For the text-containing cell, return its midpoint in [x, y] coordinate format. 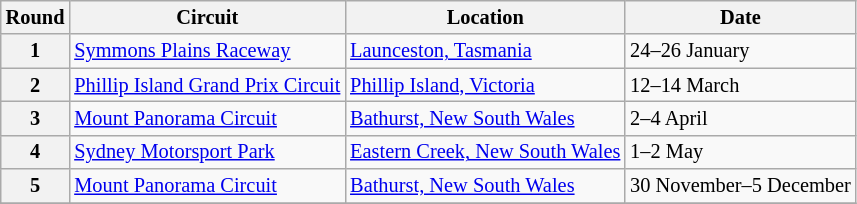
24–26 January [740, 51]
Launceston, Tasmania [485, 51]
Phillip Island, Victoria [485, 85]
Phillip Island Grand Prix Circuit [207, 85]
1–2 May [740, 152]
2–4 April [740, 118]
2 [36, 85]
Eastern Creek, New South Wales [485, 152]
5 [36, 186]
Symmons Plains Raceway [207, 51]
Date [740, 17]
Circuit [207, 17]
1 [36, 51]
12–14 March [740, 85]
Location [485, 17]
3 [36, 118]
4 [36, 152]
Sydney Motorsport Park [207, 152]
Round [36, 17]
30 November–5 December [740, 186]
